Capture the cell that displays the provided text and extract its [x, y] central coordinate. 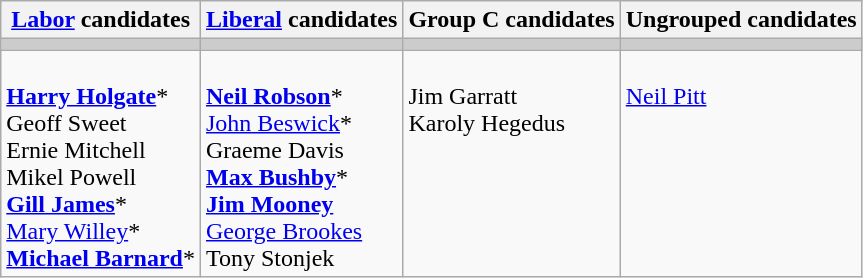
Labor candidates [101, 20]
Jim Garratt Karoly Hegedus [512, 164]
Liberal candidates [301, 20]
Neil Pitt [741, 164]
Ungrouped candidates [741, 20]
Harry Holgate* Geoff Sweet Ernie Mitchell Mikel Powell Gill James* Mary Willey* Michael Barnard* [101, 164]
Group C candidates [512, 20]
Neil Robson* John Beswick* Graeme Davis Max Bushby* Jim Mooney George Brookes Tony Stonjek [301, 164]
